For the text-containing cell, return its midpoint in [X, Y] coordinate format. 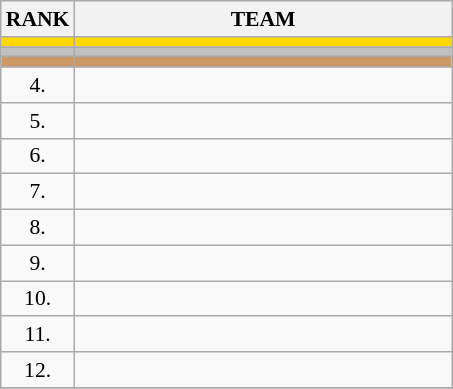
8. [38, 228]
6. [38, 156]
7. [38, 192]
RANK [38, 19]
10. [38, 299]
11. [38, 335]
9. [38, 263]
TEAM [262, 19]
12. [38, 370]
5. [38, 121]
4. [38, 85]
